Detect which cell encompasses the target text, then output its [x, y] center coordinate. 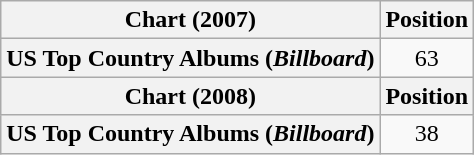
Chart (2008) [190, 96]
38 [427, 134]
63 [427, 58]
Chart (2007) [190, 20]
